Search for the cell housing the specified text and yield its (x, y) center coordinate. 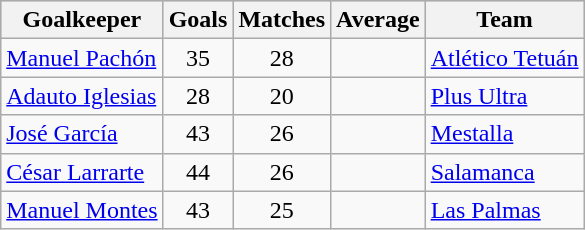
Team (504, 20)
25 (282, 210)
Adauto Iglesias (82, 96)
Salamanca (504, 172)
Goals (198, 20)
Matches (282, 20)
Average (378, 20)
César Larrarte (82, 172)
Mestalla (504, 134)
Manuel Pachón (82, 58)
José García (82, 134)
Las Palmas (504, 210)
Manuel Montes (82, 210)
20 (282, 96)
Atlético Tetuán (504, 58)
Goalkeeper (82, 20)
35 (198, 58)
Plus Ultra (504, 96)
44 (198, 172)
